Search for the cell housing the specified text and yield its (x, y) center coordinate. 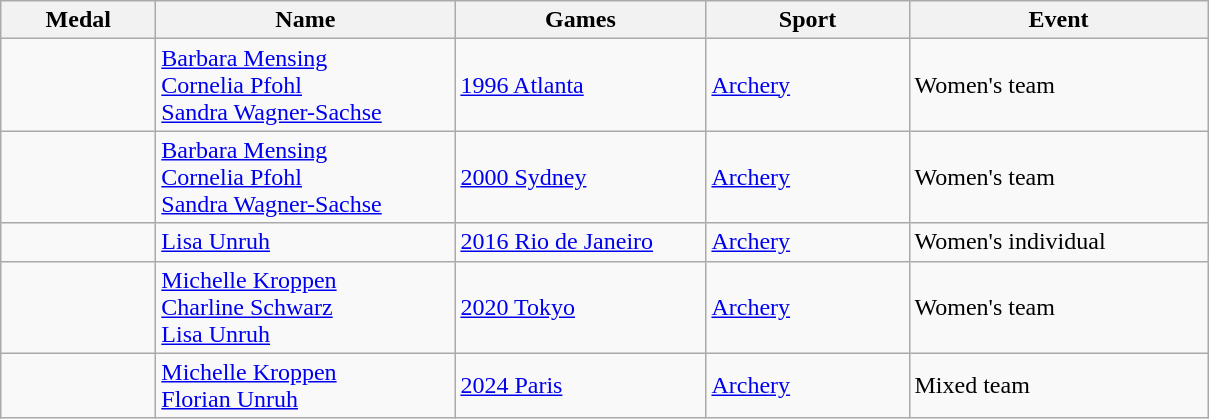
Games (580, 20)
Women's individual (1058, 242)
2020 Tokyo (580, 307)
Michelle KroppenFlorian Unruh (306, 386)
Sport (808, 20)
2024 Paris (580, 386)
Name (306, 20)
1996 Atlanta (580, 85)
Michelle KroppenCharline SchwarzLisa Unruh (306, 307)
Mixed team (1058, 386)
Medal (78, 20)
2016 Rio de Janeiro (580, 242)
2000 Sydney (580, 177)
Lisa Unruh (306, 242)
Event (1058, 20)
